Return the (X, Y) coordinate for the center point of the cell that contains the specified text.  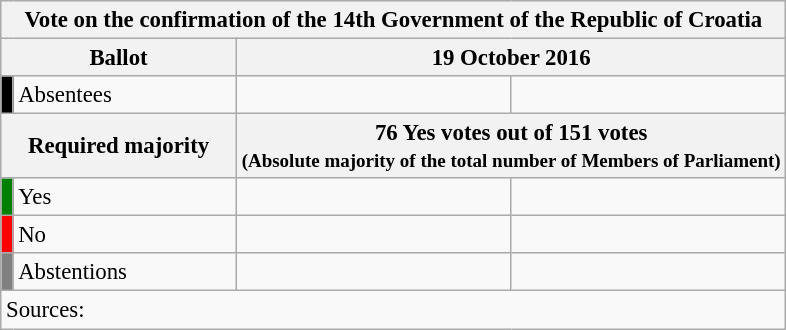
Abstentions (125, 273)
No (125, 235)
Yes (125, 197)
Absentees (125, 95)
Ballot (119, 58)
76 Yes votes out of 151 votes(Absolute majority of the total number of Members of Parliament) (511, 146)
Sources: (394, 310)
Vote on the confirmation of the 14th Government of the Republic of Croatia (394, 20)
19 October 2016 (511, 58)
Required majority (119, 146)
